Identify which cell holds the provided text, then report its [X, Y] central coordinate. 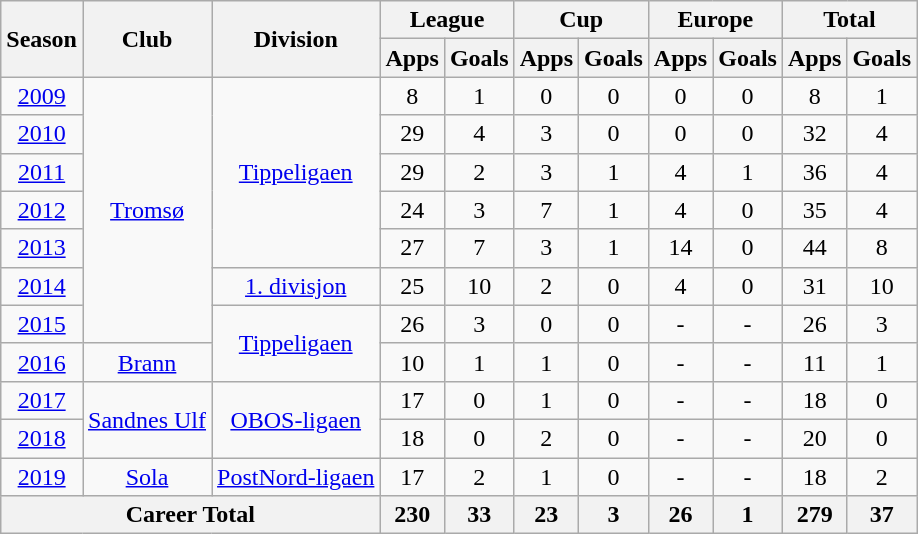
Sola [146, 477]
32 [814, 134]
Division [296, 39]
Total [849, 20]
11 [814, 362]
37 [882, 515]
Brann [146, 362]
Cup [581, 20]
OBOS-ligaen [296, 419]
Career Total [190, 515]
PostNord-ligaen [296, 477]
2018 [42, 438]
Sandnes Ulf [146, 419]
27 [412, 248]
Club [146, 39]
25 [412, 286]
44 [814, 248]
36 [814, 172]
2013 [42, 248]
2019 [42, 477]
Tromsø [146, 210]
230 [412, 515]
2015 [42, 324]
2009 [42, 96]
279 [814, 515]
23 [546, 515]
Season [42, 39]
20 [814, 438]
35 [814, 210]
2010 [42, 134]
2016 [42, 362]
Europe [715, 20]
League [447, 20]
33 [479, 515]
2017 [42, 400]
2014 [42, 286]
31 [814, 286]
2011 [42, 172]
2012 [42, 210]
24 [412, 210]
14 [680, 248]
1. divisjon [296, 286]
